Determine the [x, y] coordinate at the center of the cell enclosing the given text.  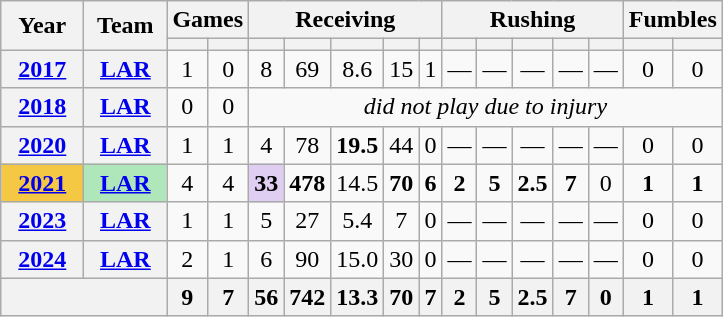
15 [402, 69]
2021 [42, 183]
8.6 [358, 69]
9 [188, 297]
Fumbles [672, 20]
56 [266, 297]
5.4 [358, 221]
44 [402, 145]
Team [126, 26]
90 [308, 259]
Year [42, 26]
Games [208, 20]
2017 [42, 69]
19.5 [358, 145]
Receiving [346, 20]
13.3 [358, 297]
15.0 [358, 259]
78 [308, 145]
14.5 [358, 183]
2018 [42, 107]
478 [308, 183]
did not play due to injury [486, 107]
2020 [42, 145]
30 [402, 259]
69 [308, 69]
Rushing [532, 20]
33 [266, 183]
27 [308, 221]
2024 [42, 259]
2023 [42, 221]
742 [308, 297]
8 [266, 69]
